Output the (X, Y) coordinate of the center of the cell containing the given text.  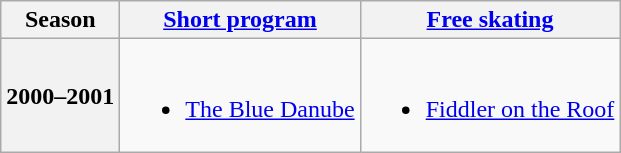
Short program (240, 20)
The Blue Danube (240, 96)
Free skating (490, 20)
2000–2001 (60, 96)
Fiddler on the Roof (490, 96)
Season (60, 20)
